Search for the cell housing the specified text and yield its [X, Y] center coordinate. 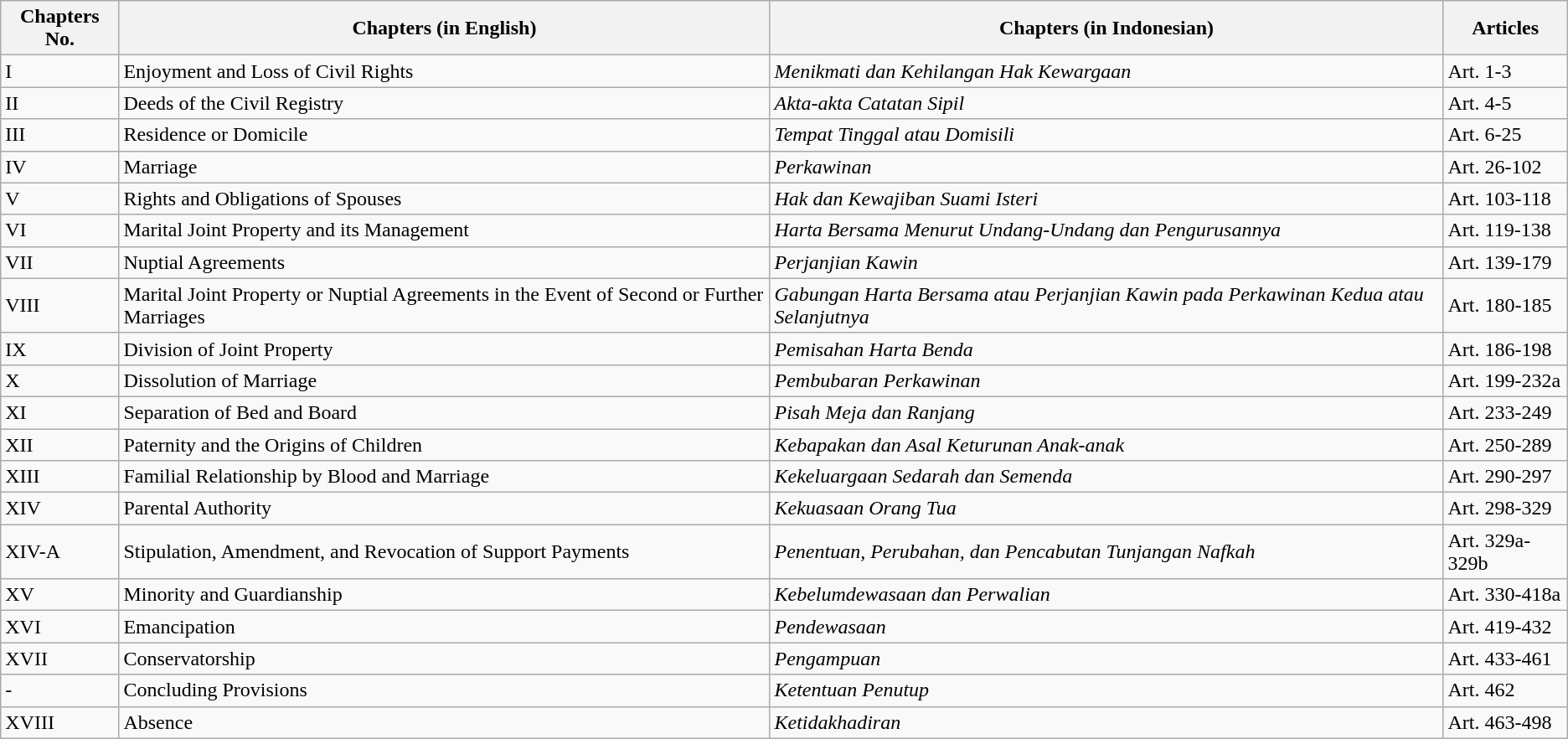
Marital Joint Property and its Management [444, 230]
Conservatorship [444, 659]
Pengampuan [1106, 659]
Nuptial Agreements [444, 262]
X [60, 380]
XIII [60, 477]
Kebapakan dan Asal Keturunan Anak-anak [1106, 445]
Art. 433-461 [1505, 659]
Penentuan, Perubahan, dan Pencabutan Tunjangan Nafkah [1106, 551]
V [60, 199]
Gabungan Harta Bersama atau Perjanjian Kawin pada Perkawinan Kedua atau Selanjutnya [1106, 305]
Deeds of the Civil Registry [444, 103]
Art. 419-432 [1505, 627]
VI [60, 230]
IV [60, 167]
Pembubaran Perkawinan [1106, 380]
Chapters (in Indonesian) [1106, 28]
Tempat Tinggal atau Domisili [1106, 135]
VII [60, 262]
Art. 4-5 [1505, 103]
XIV [60, 509]
Art. 250-289 [1505, 445]
Harta Bersama Menurut Undang-Undang dan Pengurusannya [1106, 230]
Ketentuan Penutup [1106, 690]
Marital Joint Property or Nuptial Agreements in the Event of Second or Further Marriages [444, 305]
Art. 139-179 [1505, 262]
Minority and Guardianship [444, 595]
Enjoyment and Loss of Civil Rights [444, 71]
I [60, 71]
IX [60, 349]
Familial Relationship by Blood and Marriage [444, 477]
Marriage [444, 167]
Art. 186-198 [1505, 349]
Akta-akta Catatan Sipil [1106, 103]
Hak dan Kewajiban Suami Isteri [1106, 199]
VIII [60, 305]
Perkawinan [1106, 167]
Kekeluargaan Sedarah dan Semenda [1106, 477]
Art. 119-138 [1505, 230]
Pemisahan Harta Benda [1106, 349]
Ketidakhadiran [1106, 722]
- [60, 690]
II [60, 103]
XI [60, 412]
XVIII [60, 722]
Paternity and the Origins of Children [444, 445]
Art. 180-185 [1505, 305]
Menikmati dan Kehilangan Hak Kewargaan [1106, 71]
Art. 329a-329b [1505, 551]
Art. 233-249 [1505, 412]
Art. 298-329 [1505, 509]
Perjanjian Kawin [1106, 262]
Articles [1505, 28]
Art. 103-118 [1505, 199]
Chapters No. [60, 28]
Emancipation [444, 627]
Pisah Meja dan Ranjang [1106, 412]
Art. 463-498 [1505, 722]
Art. 26-102 [1505, 167]
Art. 199-232a [1505, 380]
Pendewasaan [1106, 627]
Chapters (in English) [444, 28]
Art. 1-3 [1505, 71]
Parental Authority [444, 509]
Dissolution of Marriage [444, 380]
Rights and Obligations of Spouses [444, 199]
Art. 330-418a [1505, 595]
XV [60, 595]
Kebelumdewasaan dan Perwalian [1106, 595]
III [60, 135]
Residence or Domicile [444, 135]
Art. 290-297 [1505, 477]
Stipulation, Amendment, and Revocation of Support Payments [444, 551]
XVI [60, 627]
XII [60, 445]
Absence [444, 722]
XVII [60, 659]
Concluding Provisions [444, 690]
Art. 462 [1505, 690]
Art. 6-25 [1505, 135]
Separation of Bed and Board [444, 412]
Kekuasaan Orang Tua [1106, 509]
XIV-A [60, 551]
Division of Joint Property [444, 349]
